Search for the cell housing the specified text and yield its [X, Y] center coordinate. 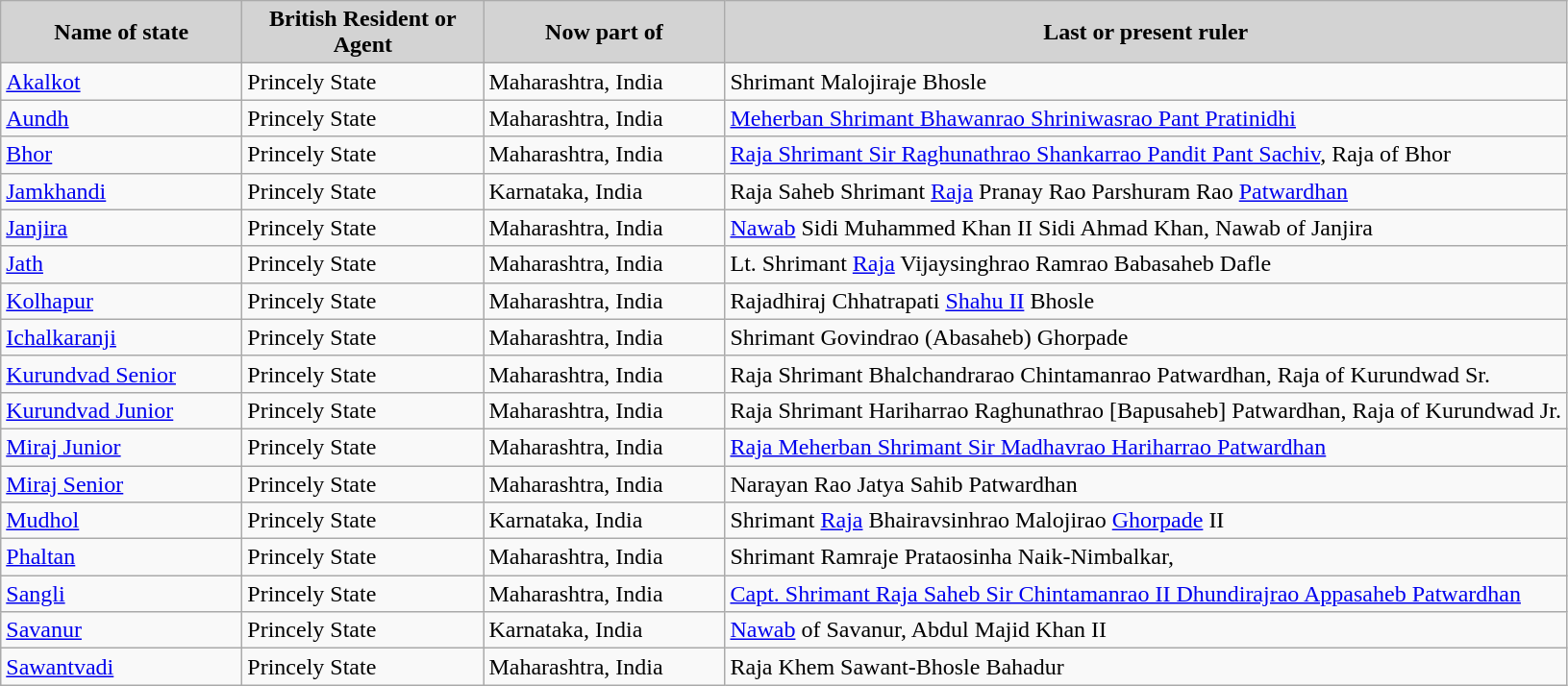
Ichalkaranji [121, 337]
Jath [121, 264]
Last or present ruler [1146, 33]
Shrimant Malojiraje Bhosle [1146, 82]
Savanur [121, 630]
Rajadhiraj Chhatrapati Shahu II Bhosle [1146, 301]
Raja Shrimant Sir Raghunathrao Shankarrao Pandit Pant Sachiv, Raja of Bhor [1146, 155]
Raja Shrimant Bhalchandrarao Chintamanrao Patwardhan, Raja of Kurundwad Sr. [1146, 374]
Narayan Rao Jatya Sahib Patwardhan [1146, 483]
Capt. Shrimant Raja Saheb Sir Chintamanrao II Dhundirajrao Appasaheb Patwardhan [1146, 594]
Name of state [121, 33]
Lt. Shrimant Raja Vijaysinghrao Ramrao Babasaheb Dafle [1146, 264]
Now part of [604, 33]
Raja Saheb Shrimant Raja Pranay Rao Parshuram Rao Patwardhan [1146, 191]
Miraj Senior [121, 483]
Shrimant Raja Bhairavsinhrao Malojirao Ghorpade II [1146, 521]
Phaltan [121, 557]
Raja Meherban Shrimant Sir Madhavrao Hariharrao Patwardhan [1146, 447]
Mudhol [121, 521]
Aundh [121, 118]
Akalkot [121, 82]
Raja Shrimant Hariharrao Raghunathrao [Bapusaheb] Patwardhan, Raja of Kurundwad Jr. [1146, 410]
Bhor [121, 155]
Sawantvadi [121, 667]
Kurundvad Junior [121, 410]
Nawab Sidi Muhammed Khan II Sidi Ahmad Khan, Nawab of Janjira [1146, 228]
Kurundvad Senior [121, 374]
Jamkhandi [121, 191]
Shrimant Ramraje Prataosinha Naik-Nimbalkar, [1146, 557]
British Resident or Agent [363, 33]
Sangli [121, 594]
Janjira [121, 228]
Nawab of Savanur, Abdul Majid Khan II [1146, 630]
Kolhapur [121, 301]
Meherban Shrimant Bhawanrao Shriniwasrao Pant Pratinidhi [1146, 118]
Shrimant Govindrao (Abasaheb) Ghorpade [1146, 337]
Raja Khem Sawant-Bhosle Bahadur [1146, 667]
Miraj Junior [121, 447]
